Determine the [X, Y] coordinate at the center of the cell enclosing the given text.  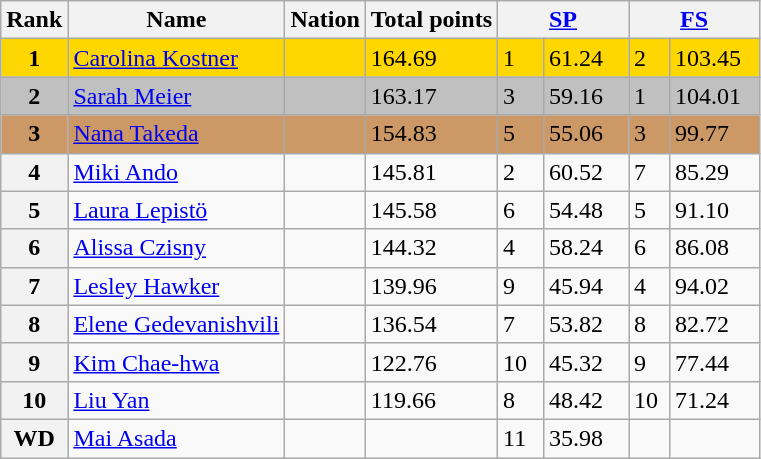
154.83 [431, 134]
77.44 [715, 362]
45.32 [586, 362]
94.02 [715, 286]
122.76 [431, 362]
Lesley Hawker [176, 286]
Mai Asada [176, 438]
71.24 [715, 400]
Rank [34, 20]
119.66 [431, 400]
Carolina Kostner [176, 58]
48.42 [586, 400]
145.81 [431, 172]
Miki Ando [176, 172]
WD [34, 438]
Nana Takeda [176, 134]
Sarah Meier [176, 96]
144.32 [431, 248]
Name [176, 20]
Nation [325, 20]
Laura Lepistö [176, 210]
103.45 [715, 58]
35.98 [586, 438]
59.16 [586, 96]
SP [564, 20]
Liu Yan [176, 400]
139.96 [431, 286]
Total points [431, 20]
58.24 [586, 248]
136.54 [431, 324]
Elene Gedevanishvili [176, 324]
86.08 [715, 248]
53.82 [586, 324]
104.01 [715, 96]
99.77 [715, 134]
145.58 [431, 210]
11 [521, 438]
85.29 [715, 172]
91.10 [715, 210]
55.06 [586, 134]
60.52 [586, 172]
163.17 [431, 96]
82.72 [715, 324]
Kim Chae-hwa [176, 362]
164.69 [431, 58]
FS [694, 20]
Alissa Czisny [176, 248]
54.48 [586, 210]
61.24 [586, 58]
45.94 [586, 286]
